From the cell containing the given text, extract its center point as [x, y] coordinate. 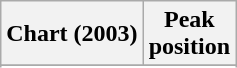
Chart (2003) [72, 34]
Peakposition [189, 34]
